Detect which cell encompasses the target text, then output its (X, Y) center coordinate. 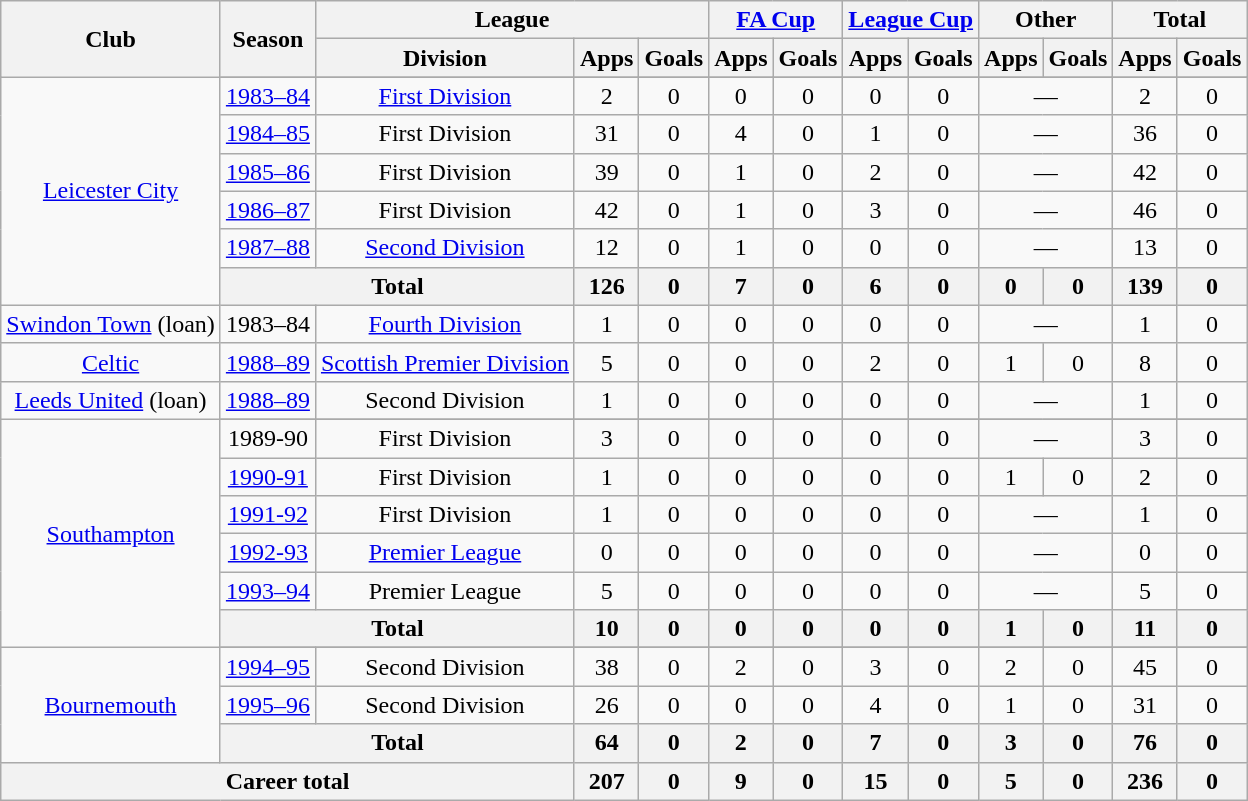
8 (1145, 362)
Celtic (111, 362)
Swindon Town (loan) (111, 324)
Bournemouth (111, 705)
9 (741, 781)
1985–86 (268, 172)
45 (1145, 667)
64 (606, 743)
6 (876, 286)
1989-90 (268, 438)
Season (268, 39)
38 (606, 667)
Other (1046, 20)
1995–96 (268, 705)
Leicester City (111, 191)
26 (606, 705)
236 (1145, 781)
1991-92 (268, 515)
126 (606, 286)
League (512, 20)
1990-91 (268, 477)
36 (1145, 134)
Club (111, 39)
46 (1145, 210)
13 (1145, 248)
FA Cup (776, 20)
1986–87 (268, 210)
76 (1145, 743)
1993–94 (268, 591)
Fourth Division (444, 324)
Career total (288, 781)
1984–85 (268, 134)
39 (606, 172)
Leeds United (loan) (111, 400)
Scottish Premier Division (444, 362)
Southampton (111, 533)
1987–88 (268, 248)
1994–95 (268, 667)
Division (444, 58)
12 (606, 248)
15 (876, 781)
207 (606, 781)
League Cup (911, 20)
139 (1145, 286)
10 (606, 629)
1992-93 (268, 553)
11 (1145, 629)
